Determine the [X, Y] coordinate at the center of the cell enclosing the given text.  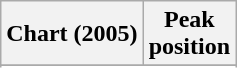
Peakposition [189, 34]
Chart (2005) [72, 34]
